Detect which cell encompasses the target text, then output its [x, y] center coordinate. 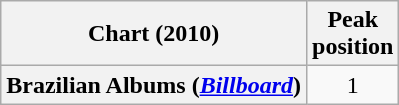
Brazilian Albums (Billboard) [154, 85]
1 [353, 85]
Peakposition [353, 34]
Chart (2010) [154, 34]
